Provide the (x, y) coordinate of the cell's center where the given text is located.  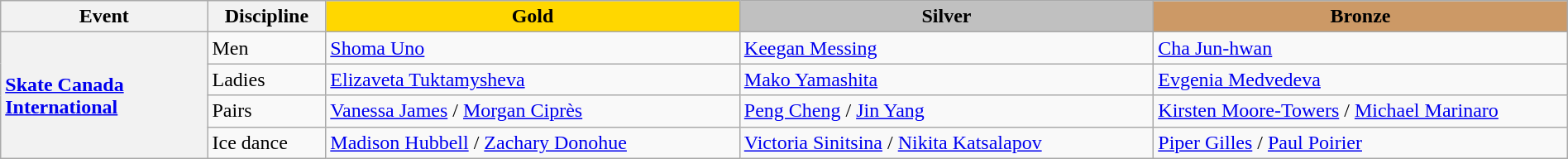
Keegan Messing (946, 48)
Discipline (266, 17)
Cha Jun-hwan (1360, 48)
Vanessa James / Morgan Ciprès (533, 111)
Gold (533, 17)
Mako Yamashita (946, 79)
Event (104, 17)
Ladies (266, 79)
Kirsten Moore-Towers / Michael Marinaro (1360, 111)
Victoria Sinitsina / Nikita Katsalapov (946, 142)
Men (266, 48)
Evgenia Medvedeva (1360, 79)
Peng Cheng / Jin Yang (946, 111)
Bronze (1360, 17)
Shoma Uno (533, 48)
Ice dance (266, 142)
Madison Hubbell / Zachary Donohue (533, 142)
Skate Canada International (104, 95)
Silver (946, 17)
Elizaveta Tuktamysheva (533, 79)
Pairs (266, 111)
Piper Gilles / Paul Poirier (1360, 142)
